Identify which cell holds the provided text, then report its [x, y] central coordinate. 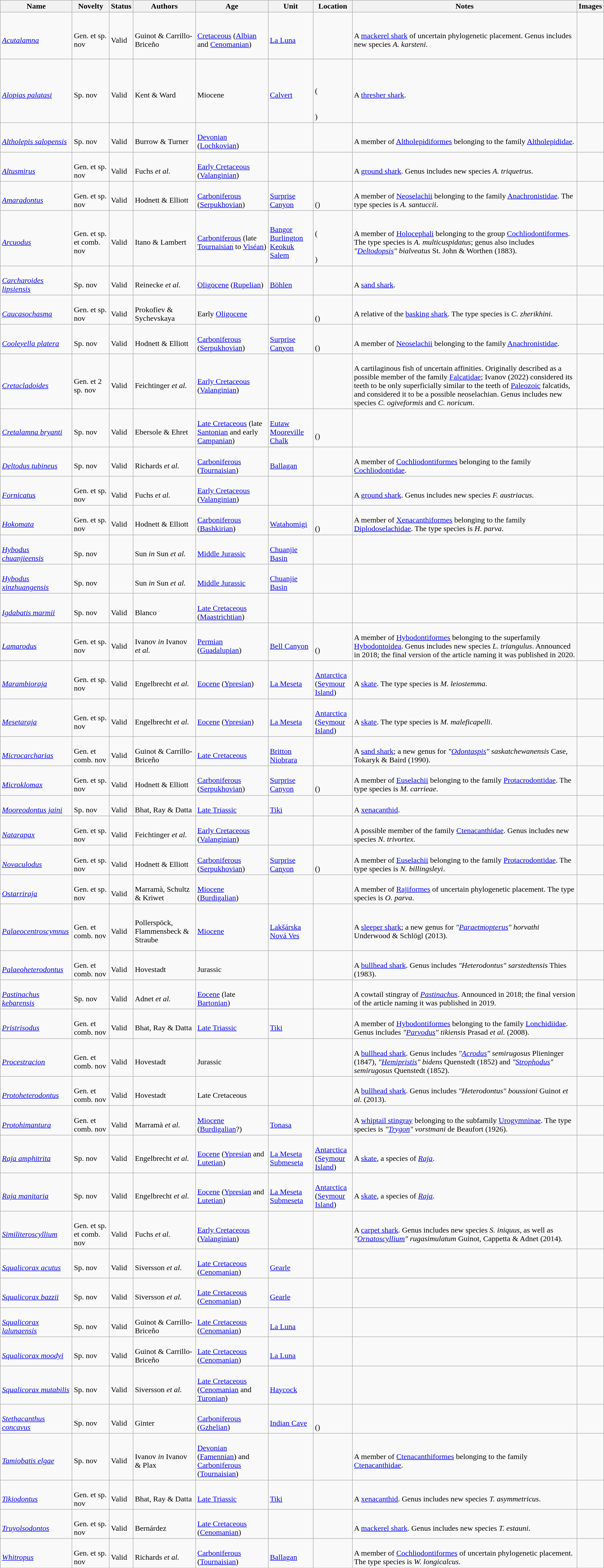
Mesetaraja [36, 717]
A sand shark. [464, 280]
Authors [164, 6]
Hybodus xinzhuangensis [36, 579]
Late Cretaceous (Cenomanian and Turonian) [232, 1385]
Cretalamna bryanti [36, 428]
Carboniferous (late Tournaisian to Viséan) [232, 238]
Late Cretaceous (late Santonian and early Campanian) [232, 428]
Status [121, 6]
A member of Rajiformes of uncertain phylogenetic placement. The type species is O. parva. [464, 889]
Pristrisodus [36, 1024]
A member of Euselachii belonging to the family Protacrodontidae. The type species is M. carrieae. [464, 780]
A cowtail stingray of Pastinachus. Announced in 2018; the final version of the article naming it was published in 2019. [464, 995]
A member of Altholepidiformes belonging to the family Altholepididae. [464, 137]
Age [232, 6]
Bangor Burlington Keokuk Salem [291, 238]
Altusmirus [36, 167]
A member of Euselachii belonging to the family Protacrodontidae. The type species is N. billingsleyi. [464, 860]
Raja amphitrita [36, 1154]
Pollerspöck, Flammensbeck & Straube [164, 927]
Tamiobatis elgae [36, 1457]
A carpet shark. Genus includes new species S. iniquus, as well as "Ornatoscyllium" rugasimulatum Guinot, Cappetta & Adnet (2014). [464, 1230]
A ground shark. Genus includes new species F. austriacus. [464, 491]
A member of Neoselachii belonging to the family Anachronistidae. The type species is A. santuccii. [464, 196]
Novaculodus [36, 860]
A thresher shark. [464, 91]
Amaradontus [36, 196]
Itano & Lambert [164, 238]
Images [590, 6]
Palaeoheterodontus [36, 965]
Indian Cave [291, 1419]
Name [36, 6]
Natarapax [36, 831]
Deltodus tubineus [36, 461]
Watahomigi [291, 520]
Burrow & Turner [164, 137]
Eocene (late Bartonian) [232, 995]
Reinecke et al. [164, 280]
Marramà, Schultz & Kriwet [164, 889]
A skate. The type species is M. maleficapelli. [464, 717]
Fornicatus [36, 491]
Oligocene (Rupelian) [232, 280]
Early Oligocene [232, 310]
Calvert [291, 91]
Ivanov in Ivanov et al. [164, 642]
A mackerel shark. Genus includes new species T. estauni. [464, 1524]
A sand shark; a new genus for "Odontaspis" saskatchewanensis Case, Tokaryk & Baird (1990). [464, 751]
A member of Ctenacanthiformes belonging to the family Ctenacanthidae. [464, 1457]
Novelty [90, 6]
Raja manitaria [36, 1192]
Blanco [164, 608]
A xenacanthid. Genus includes new species T. asymmetricus. [464, 1495]
Carboniferous (Bashkirian) [232, 520]
Caucasochasma [36, 310]
Whitropus [36, 1553]
Adnet et al. [164, 995]
A relative of the basking shark. The type species is C. zherikhini. [464, 310]
Squalicorax bazzii [36, 1293]
Pastinachus kebarensis [36, 995]
Devonian (Famennian) and Carboniferous (Tournaisian) [232, 1457]
Tikiodontus [36, 1495]
Location [333, 6]
Hokomata [36, 520]
A xenacanthid. [464, 805]
Permian (Guadalupian) [232, 642]
Gen. et 2 sp. nov [90, 381]
A member of Neoselachii belonging to the family Anachronistidae. [464, 339]
Carcharoides lipsiensis [36, 280]
Lamarodus [36, 642]
Eutaw Mooreville Chalk [291, 428]
Squalicorax lalunaensis [36, 1322]
Ginter [164, 1419]
A member of Hybodontiformes belonging to the family Lonchidiidae. Genus includes "Parvodus" tikiensis Prasad et al. (2008). [464, 1024]
Squalicorax moodyi [36, 1351]
Procestracion [36, 1058]
Tonasa [291, 1120]
Devonian (Lochkovian) [232, 137]
Altholepis salopensis [36, 137]
A bullhead shark. Genus includes "Heterodontus" boussioni Guinot et al. (2013). [464, 1091]
Ivanov in Ivanov & Plax [164, 1457]
Late Cretaceous (Maastrichtian) [232, 608]
A skate. The type species is M. leiostemma. [464, 680]
A ground shark. Genus includes new species A. triquetrus. [464, 167]
Notes [464, 6]
Miocene (Burdigalian) [232, 889]
Bell Canyon [291, 642]
Protohimantura [36, 1120]
Squalicorax acutus [36, 1263]
Ostarriraja [36, 889]
Arcuodus [36, 238]
Haycock [291, 1385]
Mooreodontus jaini [36, 805]
Cretaceous (Albian and Cenomanian) [232, 36]
Palaeocentroscymnus [36, 927]
A member of Xenacanthiformes belonging to the family Diplodoselachidae. The type species is H. parva. [464, 520]
Cooleyella platera [36, 339]
Carboniferous (Gzhelian) [232, 1419]
Marambioraja [36, 680]
Acutalamna [36, 36]
Ebersole & Ehret [164, 428]
Protoheterodontus [36, 1091]
Igdabatis marmii [36, 608]
A sleeper shark; a new genus for "Paraetmopterus" horvathi Underwood & Schlögl (2013). [464, 927]
Böhlen [291, 280]
Hybodus chuanjieensis [36, 550]
Squalicorax mutabilis [36, 1385]
Marramà et al. [164, 1120]
Stethacanthus concavus [36, 1419]
Similiteroscyllium [36, 1230]
A member of Cochliodontiformes belonging to the family Cochliodontidae. [464, 461]
Microklomax [36, 780]
Truyolsodontos [36, 1524]
Lakšárska Nová Ves [291, 927]
A member of Cochliodontiformes of uncertain phylogenetic placement. The type species is W. longicalcus. [464, 1553]
Miocene (Burdigalian?) [232, 1120]
Microcarcharias [36, 751]
Alopias palatasi [36, 91]
A whiptail stingray belonging to the subfamily Urogymninae. The type species is "Trygon" vorstmani de Beaufort (1926). [464, 1120]
Bernárdez [164, 1524]
Cretacladoides [36, 381]
Kent & Ward [164, 91]
A possible member of the family Ctenacanthidae. Genus includes new species N. trivortex. [464, 831]
Britton Niobrara [291, 751]
Unit [291, 6]
A mackerel shark of uncertain phylogenetic placement. Genus includes new species A. karsteni. [464, 36]
Prokofiev & Sychevskaya [164, 310]
A bullhead shark. Genus includes "Heterodontus" sarstedtensis Thies (1983). [464, 965]
